Output the [X, Y] coordinate of the center of the cell containing the given text.  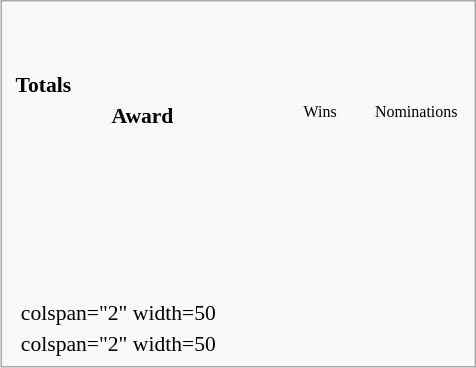
Totals Award Wins Nominations [239, 168]
Totals [238, 84]
Nominations [416, 116]
Wins [320, 116]
Award [142, 116]
